Capture the cell that displays the provided text and extract its [x, y] central coordinate. 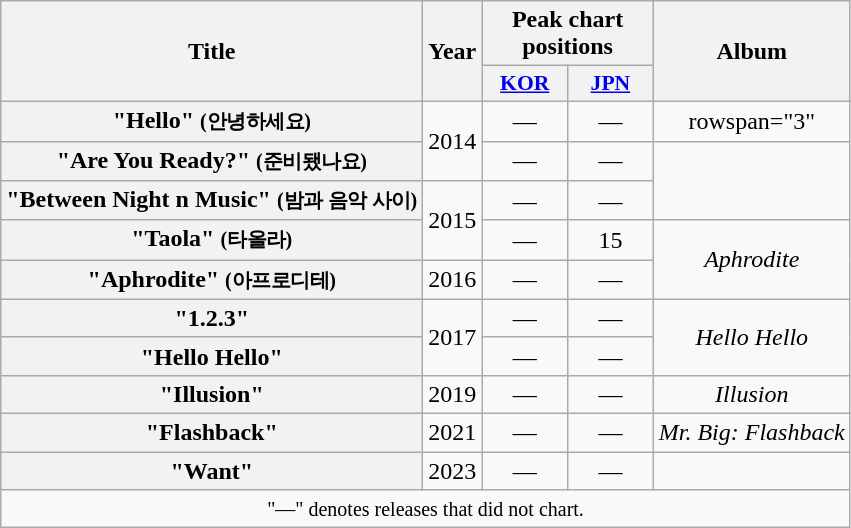
JPN [611, 84]
2014 [452, 140]
Peak chart positions [568, 34]
"1.2.3" [212, 318]
Hello Hello [752, 337]
Title [212, 52]
"Aphrodite" (아프로디테) [212, 280]
2016 [452, 280]
"Are You Ready?" (준비됐나요) [212, 161]
2017 [452, 337]
Aphrodite [752, 260]
"Want" [212, 471]
Mr. Big: Flashback [752, 432]
KOR [525, 84]
"Illusion" [212, 394]
Album [752, 52]
15 [611, 240]
Illusion [752, 394]
"Hello" (안녕하세요) [212, 121]
Year [452, 52]
2015 [452, 220]
2021 [452, 432]
"Hello Hello" [212, 356]
rowspan="3" [752, 121]
2023 [452, 471]
"Flashback" [212, 432]
"—" denotes releases that did not chart. [426, 509]
2019 [452, 394]
"Between Night n Music" (밤과 음악 사이) [212, 201]
"Taola" (타올라) [212, 240]
